Output the (x, y) coordinate of the center of the cell containing the given text.  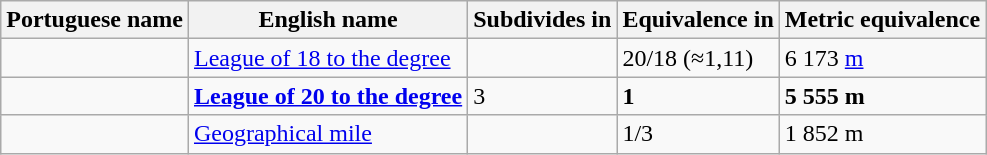
Subdivides in (542, 20)
Equivalence in (698, 20)
Geographical mile (328, 134)
1/3 (698, 134)
20/18 (≈1,11) (698, 58)
1 852 m (882, 134)
Metric equivalence (882, 20)
League of 18 to the degree (328, 58)
5 555 m (882, 96)
3 (542, 96)
Portuguese name (95, 20)
League of 20 to the degree (328, 96)
English name (328, 20)
6 173 m (882, 58)
1 (698, 96)
